Scan for the cell matching the given text and deliver its [X, Y] coordinate at center. 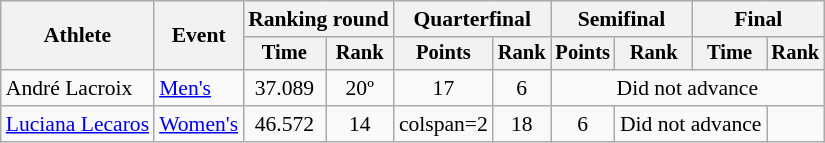
Women's [198, 124]
17 [444, 88]
Semifinal [621, 19]
46.572 [284, 124]
18 [522, 124]
Quarterfinal [472, 19]
20º [360, 88]
Final [758, 19]
Event [198, 36]
37.089 [284, 88]
14 [360, 124]
Luciana Lecaros [78, 124]
Men's [198, 88]
André Lacroix [78, 88]
Ranking round [318, 19]
Athlete [78, 36]
colspan=2 [444, 124]
